Extract the (X, Y) coordinate from the center of the cell holding the provided text.  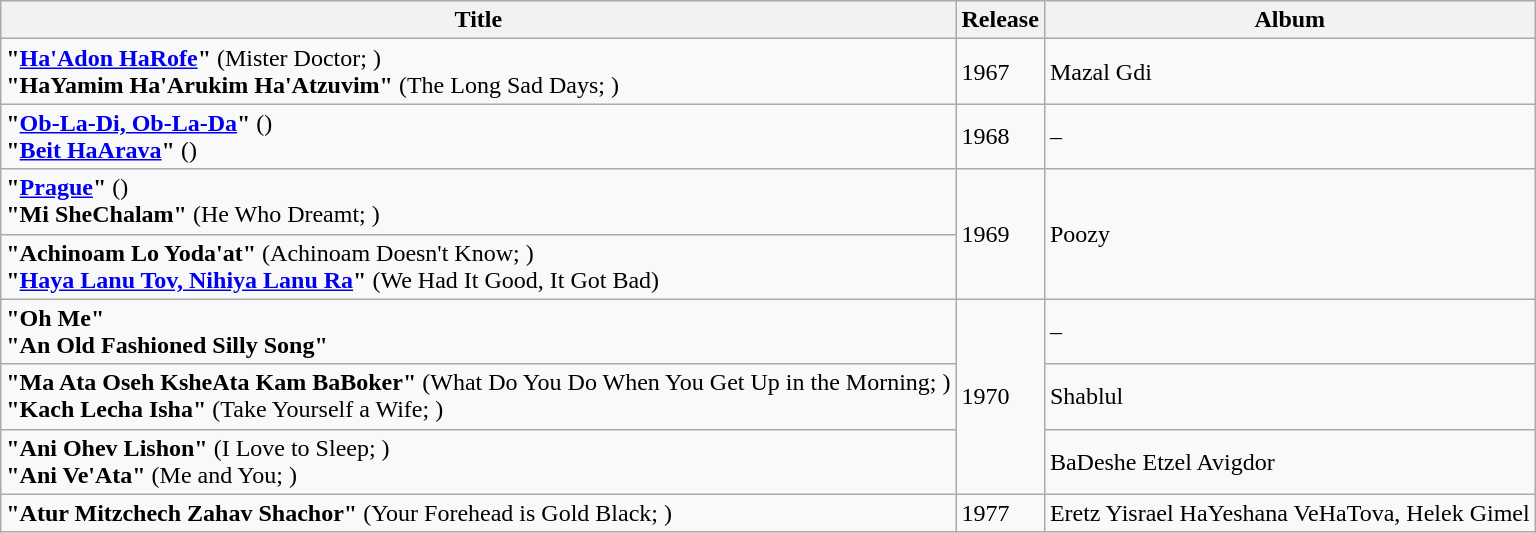
"Prague" ()"Mi SheChalam" (He Who Dreamt; ) (478, 202)
Title (478, 20)
Poozy (1290, 234)
"Achinoam Lo Yoda'at" (Achinoam Doesn't Know; )"Haya Lanu Tov, Nihiya Lanu Ra" (We Had It Good, It Got Bad) (478, 266)
1969 (1000, 234)
"Atur Mitzchech Zahav Shachor" (Your Forehead is Gold Black; ) (478, 513)
1968 (1000, 136)
Album (1290, 20)
"Oh Me""An Old Fashioned Silly Song" (478, 332)
1977 (1000, 513)
Mazal Gdi (1290, 72)
"Ob-La-Di, Ob-La-Da" ()"Beit HaArava" () (478, 136)
"Ani Ohev Lishon" (I Love to Sleep; )"Ani Ve'Ata" (Me and You; ) (478, 462)
BaDeshe Etzel Avigdor (1290, 462)
"Ma Ata Oseh KsheAta Kam BaBoker" (What Do You Do When You Get Up in the Morning; )"Kach Lecha Isha" (Take Yourself a Wife; ) (478, 396)
Shablul (1290, 396)
"Ha'Adon HaRofe" (Mister Doctor; )"HaYamim Ha'Arukim Ha'Atzuvim" (The Long Sad Days; ) (478, 72)
Release (1000, 20)
Eretz Yisrael HaYeshana VeHaTova, Helek Gimel (1290, 513)
1967 (1000, 72)
1970 (1000, 396)
